Scan for the cell matching the given text and deliver its [X, Y] coordinate at center. 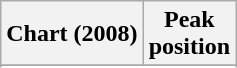
Peakposition [189, 34]
Chart (2008) [72, 34]
